Determine the (x, y) coordinate at the center of the cell enclosing the given text.  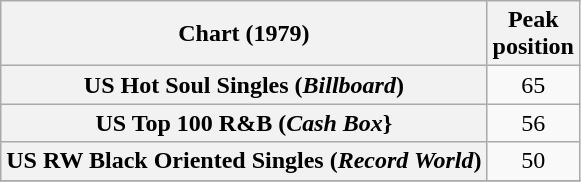
56 (533, 123)
Chart (1979) (244, 34)
65 (533, 85)
50 (533, 161)
US Hot Soul Singles (Billboard) (244, 85)
US RW Black Oriented Singles (Record World) (244, 161)
US Top 100 R&B (Cash Box} (244, 123)
Peakposition (533, 34)
